Return the (X, Y) coordinate for the center point of the cell that contains the specified text.  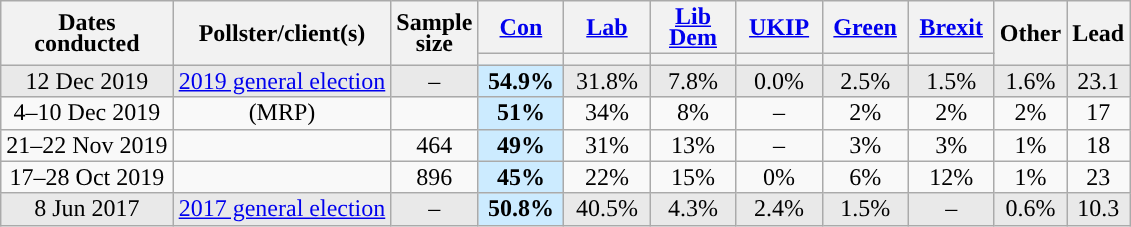
Brexit (951, 28)
4.3% (693, 209)
Samplesize (434, 33)
Lab (607, 28)
49% (521, 145)
50.8% (521, 209)
Green (865, 28)
464 (434, 145)
31% (607, 145)
13% (693, 145)
8 Jun 2017 (87, 209)
54.9% (521, 81)
21–22 Nov 2019 (87, 145)
23.1 (1098, 81)
0.6% (1030, 209)
10.3 (1098, 209)
22% (607, 177)
1.6% (1030, 81)
Other (1030, 33)
12 Dec 2019 (87, 81)
4–10 Dec 2019 (87, 113)
0% (779, 177)
Con (521, 28)
896 (434, 177)
Datesconducted (87, 33)
15% (693, 177)
UKIP (779, 28)
17 (1098, 113)
Pollster/client(s) (282, 33)
18 (1098, 145)
40.5% (607, 209)
17–28 Oct 2019 (87, 177)
Lead (1098, 33)
6% (865, 177)
34% (607, 113)
2.4% (779, 209)
12% (951, 177)
8% (693, 113)
0.0% (779, 81)
Lib Dem (693, 28)
2.5% (865, 81)
45% (521, 177)
2019 general election (282, 81)
2017 general election (282, 209)
(MRP) (282, 113)
31.8% (607, 81)
23 (1098, 177)
7.8% (693, 81)
51% (521, 113)
